Capture the cell that displays the provided text and extract its (X, Y) central coordinate. 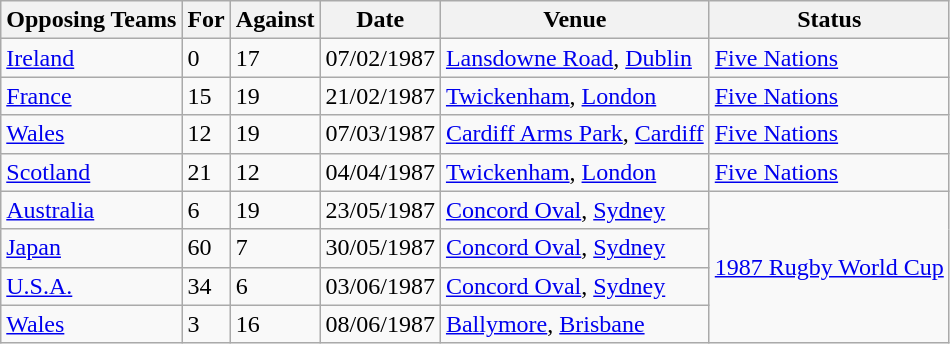
Date (380, 20)
Scotland (92, 172)
17 (275, 58)
Status (829, 20)
For (206, 20)
04/04/1987 (380, 172)
Venue (574, 20)
16 (275, 324)
France (92, 96)
U.S.A. (92, 286)
30/05/1987 (380, 248)
07/02/1987 (380, 58)
23/05/1987 (380, 210)
Japan (92, 248)
34 (206, 286)
Ireland (92, 58)
07/03/1987 (380, 134)
1987 Rugby World Cup (829, 267)
7 (275, 248)
03/06/1987 (380, 286)
Against (275, 20)
0 (206, 58)
Lansdowne Road, Dublin (574, 58)
Ballymore, Brisbane (574, 324)
08/06/1987 (380, 324)
3 (206, 324)
Opposing Teams (92, 20)
15 (206, 96)
21/02/1987 (380, 96)
Cardiff Arms Park, Cardiff (574, 134)
Australia (92, 210)
21 (206, 172)
60 (206, 248)
